Return (X, Y) of the center of cell containing provided text 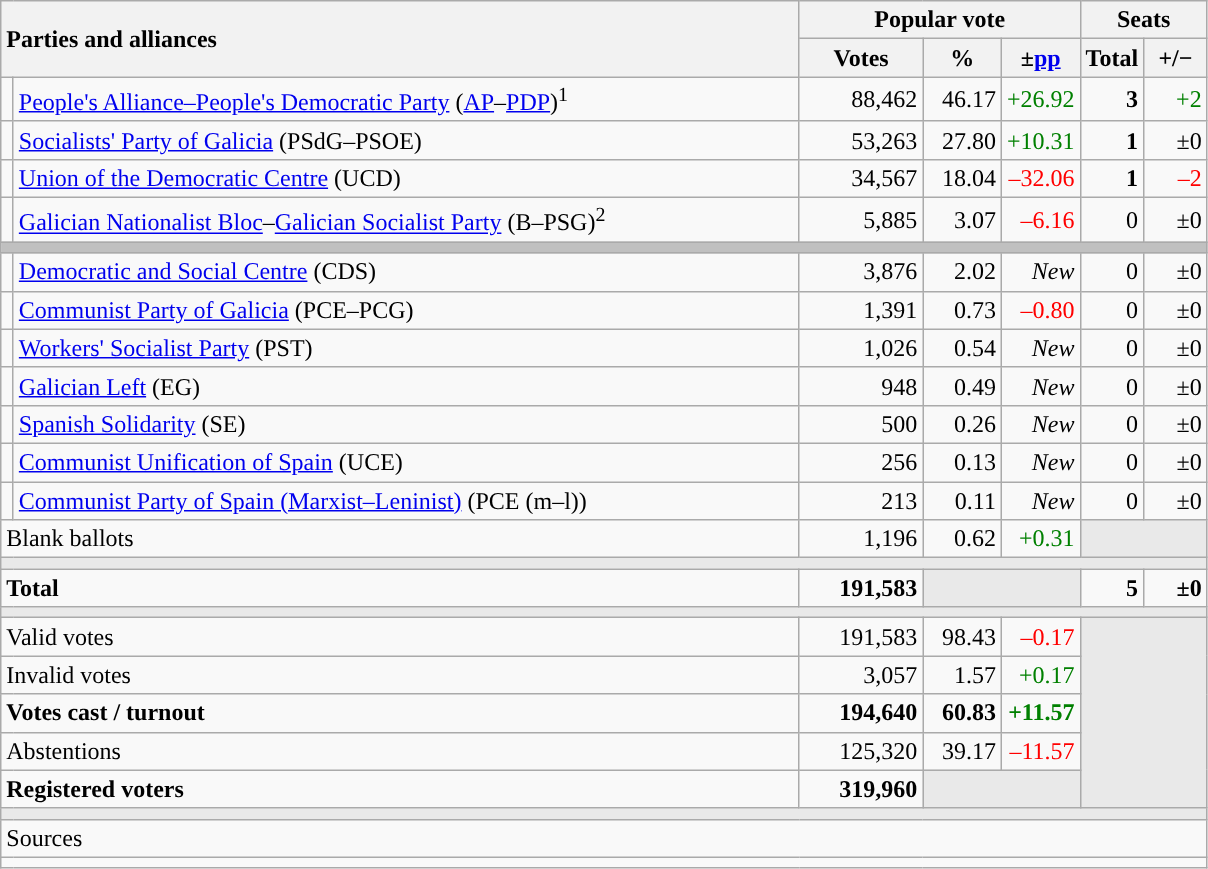
60.83 (962, 713)
+2 (1176, 100)
Galician Nationalist Bloc–Galician Socialist Party (B–PSG)2 (406, 220)
Workers' Socialist Party (PST) (406, 348)
+0.31 (1040, 539)
3 (1112, 100)
948 (861, 386)
0.49 (962, 386)
213 (861, 501)
2.02 (962, 272)
0.11 (962, 501)
319,960 (861, 789)
People's Alliance–People's Democratic Party (AP–PDP)1 (406, 100)
Parties and alliances (400, 39)
Socialists' Party of Galicia (PSdG–PSOE) (406, 140)
Spanish Solidarity (SE) (406, 424)
+26.92 (1040, 100)
–32.06 (1040, 178)
+0.17 (1040, 675)
% (962, 58)
Communist Party of Spain (Marxist–Leninist) (PCE (m–l)) (406, 501)
34,567 (861, 178)
Invalid votes (400, 675)
Communist Unification of Spain (UCE) (406, 462)
–2 (1176, 178)
Registered voters (400, 789)
±pp (1040, 58)
Votes (861, 58)
0.62 (962, 539)
39.17 (962, 751)
3.07 (962, 220)
194,640 (861, 713)
Abstentions (400, 751)
27.80 (962, 140)
Sources (604, 838)
0.26 (962, 424)
125,320 (861, 751)
+11.57 (1040, 713)
Communist Party of Galicia (PCE–PCG) (406, 310)
500 (861, 424)
0.54 (962, 348)
–0.80 (1040, 310)
Votes cast / turnout (400, 713)
Democratic and Social Centre (CDS) (406, 272)
46.17 (962, 100)
1,196 (861, 539)
Galician Left (EG) (406, 386)
+/− (1176, 58)
3,876 (861, 272)
3,057 (861, 675)
256 (861, 462)
Blank ballots (400, 539)
–11.57 (1040, 751)
1,391 (861, 310)
Valid votes (400, 637)
18.04 (962, 178)
Popular vote (940, 20)
–6.16 (1040, 220)
+10.31 (1040, 140)
Seats (1144, 20)
5 (1112, 588)
0.73 (962, 310)
88,462 (861, 100)
98.43 (962, 637)
5,885 (861, 220)
Union of the Democratic Centre (UCD) (406, 178)
0.13 (962, 462)
1,026 (861, 348)
1.57 (962, 675)
–0.17 (1040, 637)
53,263 (861, 140)
